Locate the cell with the specified text and output its [x, y] center coordinate. 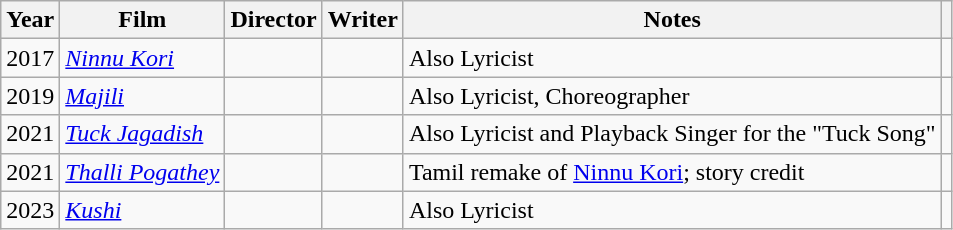
Also Lyricist, Choreographer [672, 96]
2019 [30, 96]
2017 [30, 58]
Kushi [142, 210]
Director [274, 20]
Notes [672, 20]
Ninnu Kori [142, 58]
Film [142, 20]
Also Lyricist and Playback Singer for the "Tuck Song" [672, 134]
Majili [142, 96]
Tamil remake of Ninnu Kori; story credit [672, 172]
Thalli Pogathey [142, 172]
2023 [30, 210]
Writer [362, 20]
Year [30, 20]
Tuck Jagadish [142, 134]
